Determine the [x, y] coordinate at the center of the cell enclosing the given text.  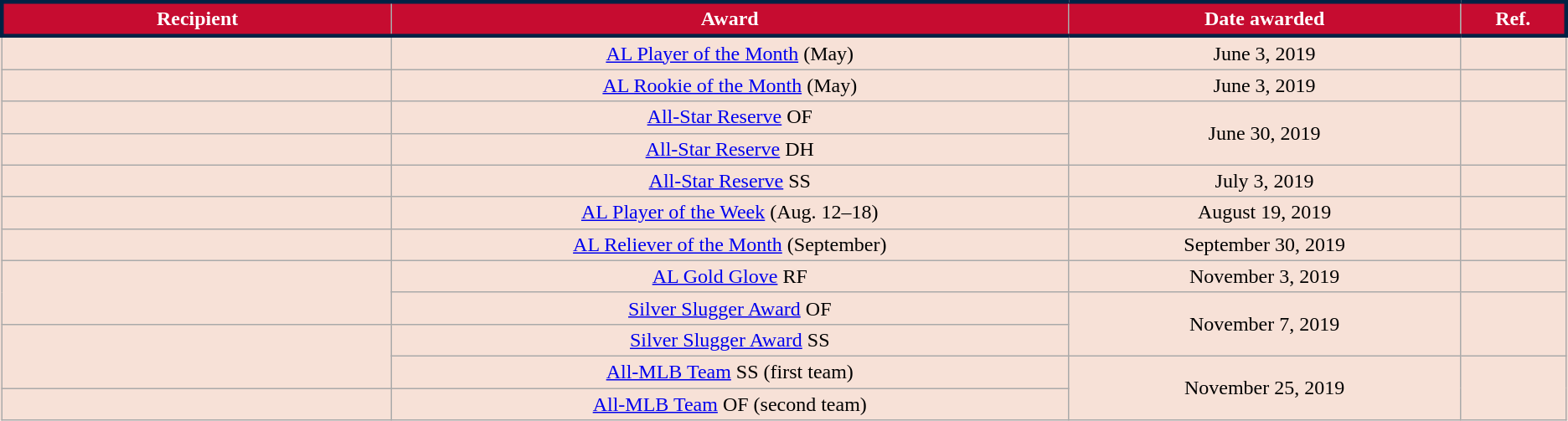
June 30, 2019 [1265, 133]
Recipient [196, 18]
All-Star Reserve DH [730, 149]
August 19, 2019 [1265, 213]
November 7, 2019 [1265, 324]
AL Player of the Week (Aug. 12–18) [730, 213]
November 3, 2019 [1265, 276]
September 30, 2019 [1265, 244]
Date awarded [1265, 18]
July 3, 2019 [1265, 181]
AL Reliever of the Month (September) [730, 244]
Award [730, 18]
AL Rookie of the Month (May) [730, 85]
Silver Slugger Award SS [730, 340]
All-MLB Team OF (second team) [730, 404]
AL Player of the Month (May) [730, 53]
November 25, 2019 [1265, 388]
Ref. [1514, 18]
All-MLB Team SS (first team) [730, 372]
Silver Slugger Award OF [730, 308]
AL Gold Glove RF [730, 276]
All-Star Reserve OF [730, 117]
All-Star Reserve SS [730, 181]
